Output the (x, y) coordinate of the center of the cell containing the given text.  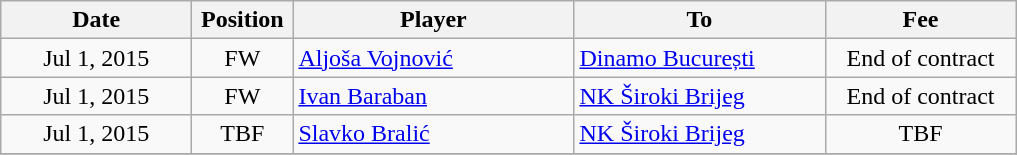
Player (434, 20)
Aljoša Vojnović (434, 58)
Ivan Baraban (434, 96)
Fee (920, 20)
Dinamo București (700, 58)
Slavko Bralić (434, 134)
Date (96, 20)
Position (242, 20)
To (700, 20)
